From the cell containing the given text, extract its center point as [x, y] coordinate. 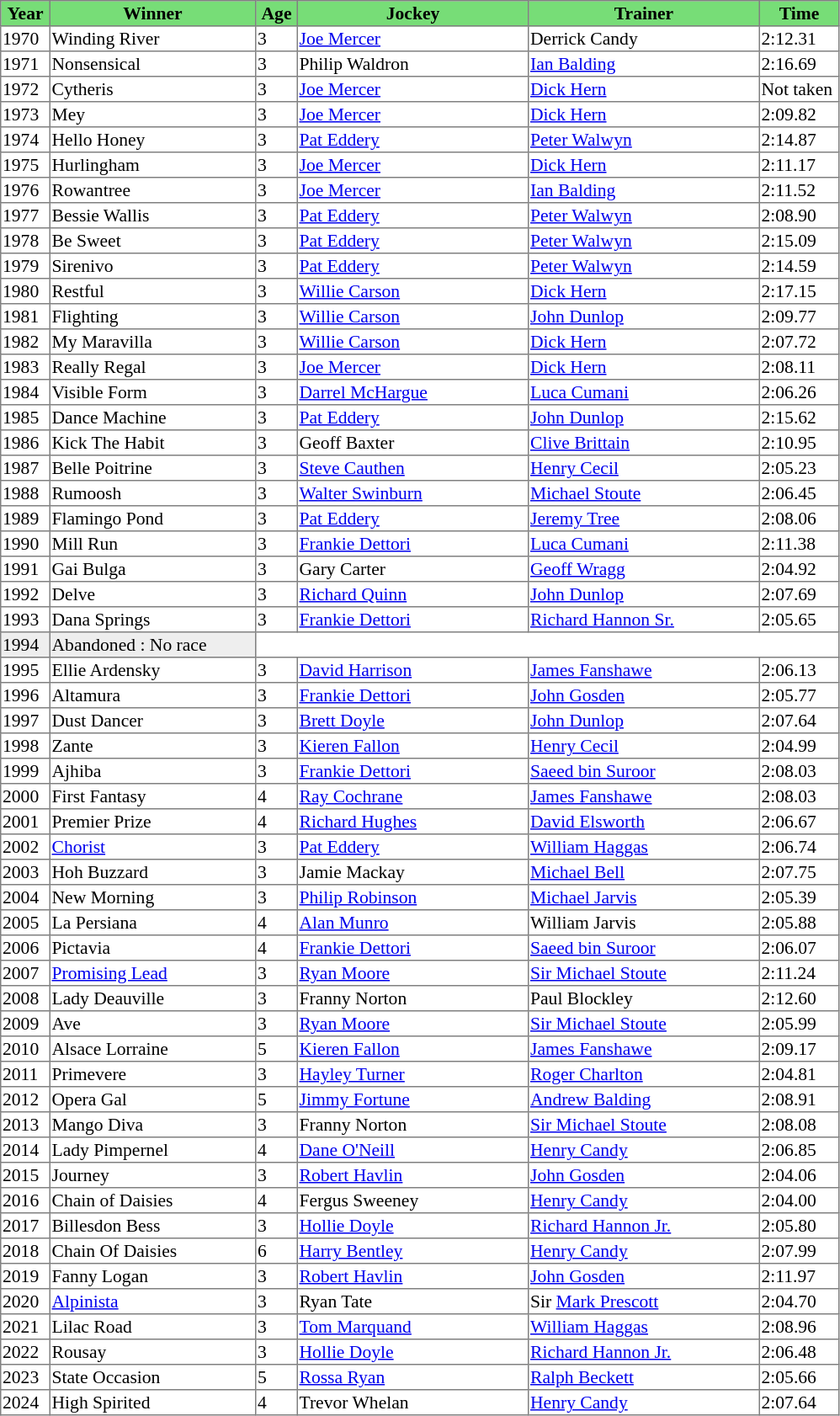
1971 [25, 64]
Michael Bell [644, 872]
2:06.26 [799, 392]
1999 [25, 771]
Steve Cauthen [412, 468]
Alan Munro [412, 923]
Gai Bulga [152, 569]
2:07.99 [799, 1251]
2015 [25, 1175]
Richard Hughes [412, 822]
Ave [152, 1024]
Mey [152, 114]
2:05.88 [799, 923]
1974 [25, 140]
1978 [25, 241]
Delve [152, 594]
1985 [25, 418]
2018 [25, 1251]
Dana Springs [152, 620]
1975 [25, 165]
Ellie Ardensky [152, 670]
2:11.38 [799, 544]
Dance Machine [152, 418]
Jamie Mackay [412, 872]
Flamingo Pond [152, 519]
2:05.77 [799, 695]
Jockey [412, 13]
2:16.69 [799, 64]
Abandoned : No race [152, 645]
1972 [25, 89]
1997 [25, 721]
2022 [25, 1352]
2:08.11 [799, 367]
Belle Poitrine [152, 468]
2:09.17 [799, 1049]
Not taken [799, 89]
2:04.92 [799, 569]
Rousay [152, 1352]
Dust Dancer [152, 721]
2:06.85 [799, 1150]
Hoh Buzzard [152, 872]
Alsace Lorraine [152, 1049]
Darrel McHargue [412, 392]
1991 [25, 569]
Ryan Tate [412, 1302]
2:05.39 [799, 897]
Year [25, 13]
1976 [25, 190]
2:12.31 [799, 39]
Clive Brittain [644, 443]
1994 [25, 645]
1982 [25, 342]
Philip Waldron [412, 64]
Ray Cochrane [412, 796]
2:07.69 [799, 594]
2:08.06 [799, 519]
2:04.81 [799, 1074]
2002 [25, 847]
Chain of Daisies [152, 1200]
Primevere [152, 1074]
David Elsworth [644, 822]
La Persiana [152, 923]
2000 [25, 796]
1990 [25, 544]
Time [799, 13]
2:08.91 [799, 1099]
2:05.66 [799, 1377]
1995 [25, 670]
2:05.65 [799, 620]
2:09.82 [799, 114]
Paul Blockley [644, 998]
Kick The Habit [152, 443]
1992 [25, 594]
Harry Bentley [412, 1251]
Hurlingham [152, 165]
1998 [25, 746]
2:15.09 [799, 241]
Cytheris [152, 89]
Jeremy Tree [644, 519]
2012 [25, 1099]
2:08.90 [799, 216]
2:11.97 [799, 1276]
1970 [25, 39]
Really Regal [152, 367]
Trevor Whelan [412, 1403]
Lady Deauville [152, 998]
2:07.75 [799, 872]
Chorist [152, 847]
Pictavia [152, 948]
Ralph Beckett [644, 1377]
2:05.80 [799, 1226]
1988 [25, 493]
Michael Stoute [644, 493]
Lilac Road [152, 1327]
Altamura [152, 695]
2019 [25, 1276]
Nonsensical [152, 64]
2:17.15 [799, 291]
2:05.23 [799, 468]
2:04.00 [799, 1200]
1993 [25, 620]
2:14.59 [799, 266]
Mill Run [152, 544]
2:08.08 [799, 1125]
Ajhiba [152, 771]
Premier Prize [152, 822]
First Fantasy [152, 796]
2005 [25, 923]
Philip Robinson [412, 897]
2:04.06 [799, 1175]
Roger Charlton [644, 1074]
2014 [25, 1150]
2003 [25, 872]
2010 [25, 1049]
New Morning [152, 897]
Winner [152, 13]
2020 [25, 1302]
Jimmy Fortune [412, 1099]
2:09.77 [799, 317]
Richard Hannon Sr. [644, 620]
Gary Carter [412, 569]
Walter Swinburn [412, 493]
2:07.72 [799, 342]
Alpinista [152, 1302]
Trainer [644, 13]
2:04.99 [799, 746]
Geoff Baxter [412, 443]
2001 [25, 822]
2:14.87 [799, 140]
2:06.13 [799, 670]
Flighting [152, 317]
1989 [25, 519]
Rossa Ryan [412, 1377]
2021 [25, 1327]
2:06.45 [799, 493]
William Jarvis [644, 923]
My Maravilla [152, 342]
Dane O'Neill [412, 1150]
Sirenivo [152, 266]
2011 [25, 1074]
2:12.60 [799, 998]
2:11.24 [799, 973]
Mango Diva [152, 1125]
2:11.17 [799, 165]
2017 [25, 1226]
Be Sweet [152, 241]
2:08.96 [799, 1327]
1979 [25, 266]
2:15.62 [799, 418]
Michael Jarvis [644, 897]
1973 [25, 114]
1980 [25, 291]
2:06.48 [799, 1352]
2009 [25, 1024]
Tom Marquand [412, 1327]
2006 [25, 948]
Winding River [152, 39]
2:04.70 [799, 1302]
1981 [25, 317]
Age [277, 13]
Journey [152, 1175]
2:05.99 [799, 1024]
2004 [25, 897]
David Harrison [412, 670]
2013 [25, 1125]
Billesdon Bess [152, 1226]
Opera Gal [152, 1099]
Bessie Wallis [152, 216]
2024 [25, 1403]
2007 [25, 973]
2:06.07 [799, 948]
Visible Form [152, 392]
2:11.52 [799, 190]
2008 [25, 998]
Chain Of Daisies [152, 1251]
Andrew Balding [644, 1099]
Derrick Candy [644, 39]
Geoff Wragg [644, 569]
1986 [25, 443]
Fergus Sweeney [412, 1200]
Sir Mark Prescott [644, 1302]
Fanny Logan [152, 1276]
Promising Lead [152, 973]
Brett Doyle [412, 721]
6 [277, 1251]
Hayley Turner [412, 1074]
Hello Honey [152, 140]
Restful [152, 291]
Zante [152, 746]
2:06.74 [799, 847]
1987 [25, 468]
2:06.67 [799, 822]
Rowantree [152, 190]
1984 [25, 392]
Rumoosh [152, 493]
2023 [25, 1377]
2016 [25, 1200]
Richard Quinn [412, 594]
Lady Pimpernel [152, 1150]
1977 [25, 216]
2:10.95 [799, 443]
State Occasion [152, 1377]
1996 [25, 695]
High Spirited [152, 1403]
1983 [25, 367]
